From the cell containing the given text, extract its center point as [X, Y] coordinate. 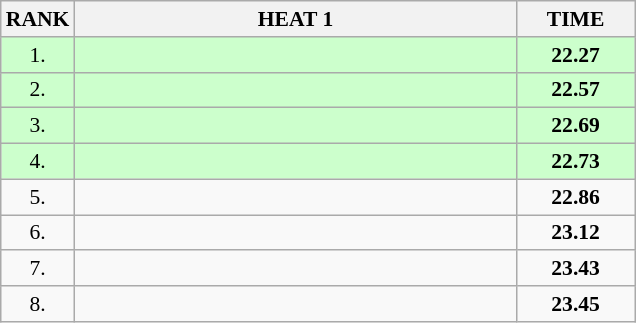
RANK [38, 19]
7. [38, 269]
23.45 [576, 304]
23.12 [576, 233]
2. [38, 90]
6. [38, 233]
22.57 [576, 90]
HEAT 1 [295, 19]
23.43 [576, 269]
TIME [576, 19]
1. [38, 55]
3. [38, 126]
8. [38, 304]
22.86 [576, 197]
4. [38, 162]
5. [38, 197]
22.69 [576, 126]
22.73 [576, 162]
22.27 [576, 55]
